Locate the cell with the specified text and output its (X, Y) center coordinate. 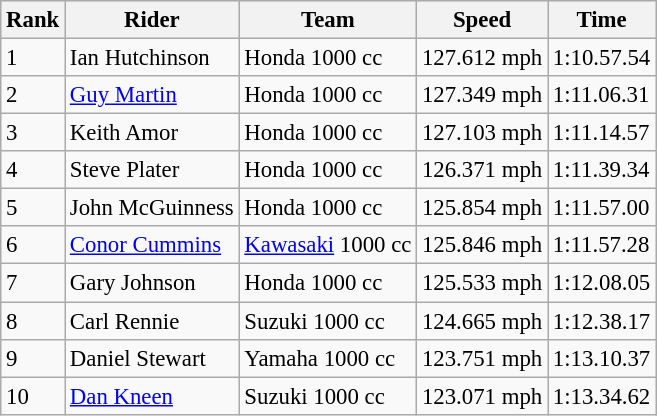
6 (33, 245)
125.854 mph (482, 208)
126.371 mph (482, 170)
Dan Kneen (152, 396)
Kawasaki 1000 cc (328, 245)
Rider (152, 20)
123.751 mph (482, 358)
125.533 mph (482, 283)
5 (33, 208)
Ian Hutchinson (152, 58)
10 (33, 396)
8 (33, 321)
Speed (482, 20)
1:11.14.57 (602, 133)
1:12.08.05 (602, 283)
124.665 mph (482, 321)
127.612 mph (482, 58)
1:13.10.37 (602, 358)
Steve Plater (152, 170)
125.846 mph (482, 245)
Keith Amor (152, 133)
1:11.39.34 (602, 170)
1:10.57.54 (602, 58)
3 (33, 133)
Team (328, 20)
Carl Rennie (152, 321)
Rank (33, 20)
127.349 mph (482, 95)
1:12.38.17 (602, 321)
Daniel Stewart (152, 358)
127.103 mph (482, 133)
1:11.06.31 (602, 95)
1:11.57.00 (602, 208)
123.071 mph (482, 396)
Guy Martin (152, 95)
7 (33, 283)
Gary Johnson (152, 283)
1 (33, 58)
Time (602, 20)
1:13.34.62 (602, 396)
4 (33, 170)
Conor Cummins (152, 245)
2 (33, 95)
9 (33, 358)
1:11.57.28 (602, 245)
Yamaha 1000 cc (328, 358)
John McGuinness (152, 208)
